Provide the (x, y) coordinate of the cell's center where the given text is located.  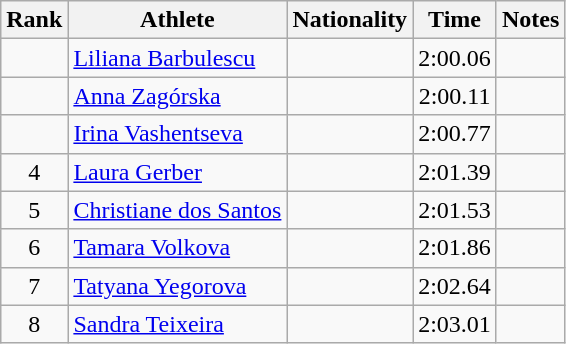
2:02.64 (455, 286)
Nationality (350, 20)
2:01.86 (455, 248)
Rank (34, 20)
Christiane dos Santos (178, 210)
Liliana Barbulescu (178, 58)
Sandra Teixeira (178, 324)
2:00.77 (455, 134)
2:00.06 (455, 58)
Irina Vashentseva (178, 134)
Notes (530, 20)
Tatyana Yegorova (178, 286)
2:01.53 (455, 210)
2:00.11 (455, 96)
Time (455, 20)
Anna Zagórska (178, 96)
5 (34, 210)
8 (34, 324)
Laura Gerber (178, 172)
4 (34, 172)
2:03.01 (455, 324)
2:01.39 (455, 172)
Tamara Volkova (178, 248)
Athlete (178, 20)
7 (34, 286)
6 (34, 248)
